Find where the given text appears and provide that cell's center as [X, Y] coordinate. 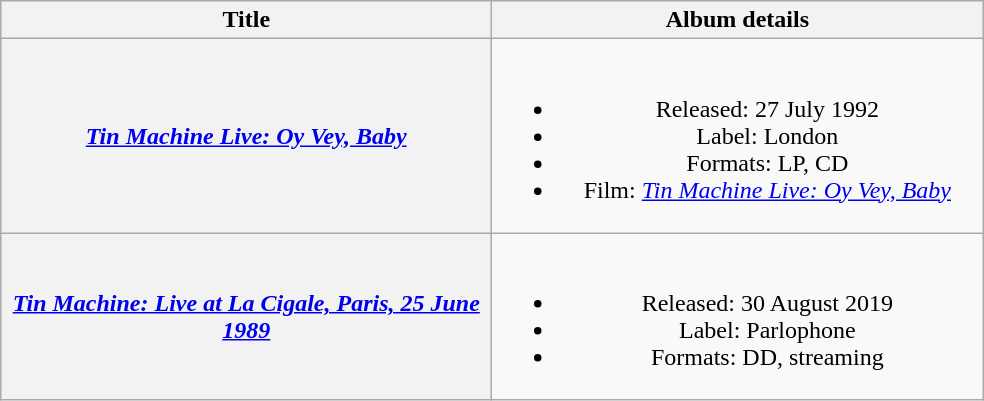
Released: 27 July 1992Label: LondonFormats: LP, CDFilm: Tin Machine Live: Oy Vey, Baby [738, 136]
Album details [738, 20]
Tin Machine: Live at La Cigale, Paris, 25 June 1989 [246, 316]
Title [246, 20]
Released: 30 August 2019Label: ParlophoneFormats: DD, streaming [738, 316]
Tin Machine Live: Oy Vey, Baby [246, 136]
